From the cell containing the given text, extract its center point as (x, y) coordinate. 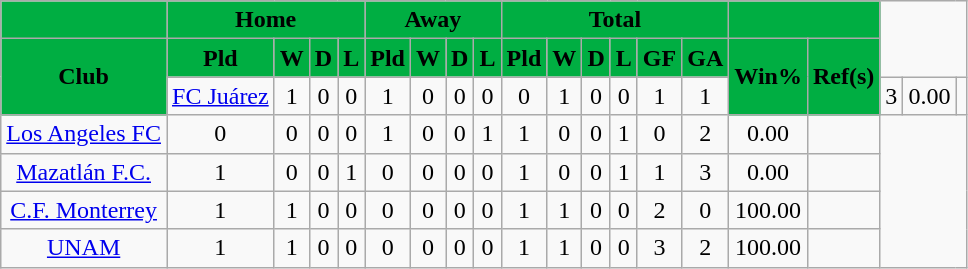
FC Juárez (220, 96)
Total (615, 20)
UNAM (84, 248)
Ref(s) (843, 77)
C.F. Monterrey (84, 210)
Los Angeles FC (84, 134)
GF (659, 58)
Win% (768, 77)
Club (84, 77)
Home (265, 20)
Mazatlán F.C. (84, 172)
GA (706, 58)
Away (433, 20)
